Output the [X, Y] coordinate of the center of the cell containing the given text.  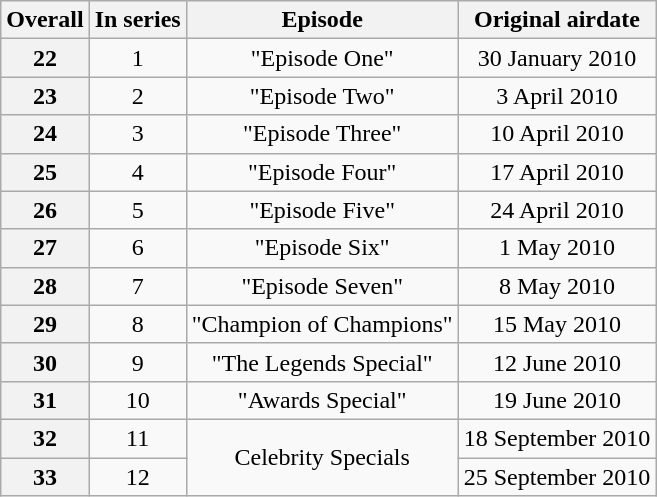
"Episode Six" [322, 248]
18 September 2010 [557, 438]
5 [138, 210]
11 [138, 438]
8 [138, 324]
24 [45, 134]
12 [138, 477]
25 [45, 172]
28 [45, 286]
"Episode Seven" [322, 286]
24 April 2010 [557, 210]
30 [45, 362]
4 [138, 172]
"Episode Five" [322, 210]
"Episode Four" [322, 172]
6 [138, 248]
"Episode Two" [322, 96]
19 June 2010 [557, 400]
Overall [45, 20]
9 [138, 362]
25 September 2010 [557, 477]
10 [138, 400]
"Champion of Champions" [322, 324]
1 [138, 58]
"Episode Three" [322, 134]
3 April 2010 [557, 96]
27 [45, 248]
17 April 2010 [557, 172]
"Awards Special" [322, 400]
33 [45, 477]
"Episode One" [322, 58]
Celebrity Specials [322, 457]
15 May 2010 [557, 324]
30 January 2010 [557, 58]
Original airdate [557, 20]
3 [138, 134]
32 [45, 438]
Episode [322, 20]
8 May 2010 [557, 286]
12 June 2010 [557, 362]
29 [45, 324]
31 [45, 400]
2 [138, 96]
22 [45, 58]
7 [138, 286]
26 [45, 210]
23 [45, 96]
"The Legends Special" [322, 362]
10 April 2010 [557, 134]
1 May 2010 [557, 248]
In series [138, 20]
